Scan for the cell matching the given text and deliver its (X, Y) coordinate at center. 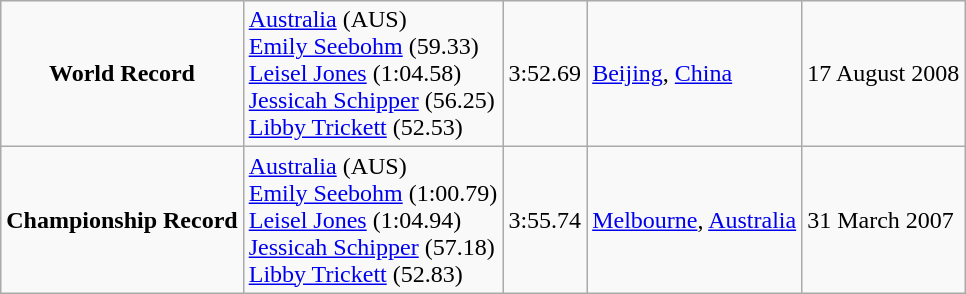
31 March 2007 (884, 220)
Australia (AUS)Emily Seebohm (1:00.79)Leisel Jones (1:04.94)Jessicah Schipper (57.18)Libby Trickett (52.83) (373, 220)
3:55.74 (545, 220)
3:52.69 (545, 74)
World Record (122, 74)
Beijing, China (694, 74)
17 August 2008 (884, 74)
Melbourne, Australia (694, 220)
Championship Record (122, 220)
Australia (AUS)Emily Seebohm (59.33)Leisel Jones (1:04.58)Jessicah Schipper (56.25)Libby Trickett (52.53) (373, 74)
